For the text-containing cell, return its midpoint in (X, Y) coordinate format. 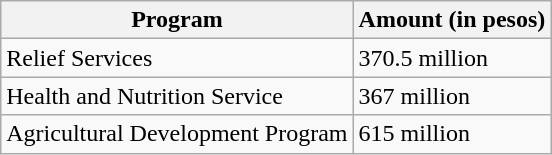
Program (177, 20)
Relief Services (177, 58)
Agricultural Development Program (177, 134)
615 million (452, 134)
Amount (in pesos) (452, 20)
370.5 million (452, 58)
367 million (452, 96)
Health and Nutrition Service (177, 96)
